Locate the cell with the specified text and output its [X, Y] center coordinate. 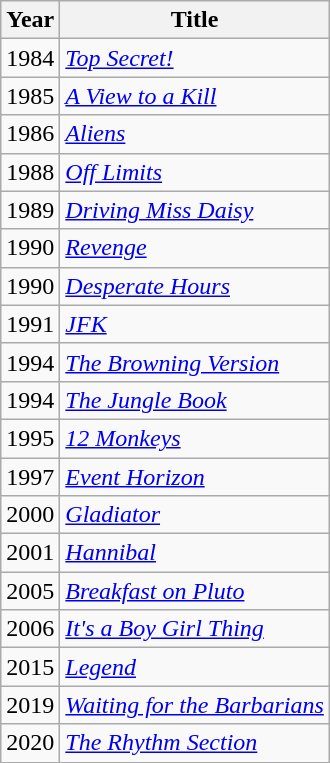
2005 [30, 591]
Waiting for the Barbarians [195, 705]
Desperate Hours [195, 286]
It's a Boy Girl Thing [195, 629]
Hannibal [195, 553]
1995 [30, 438]
The Browning Version [195, 362]
Top Secret! [195, 58]
Title [195, 20]
Gladiator [195, 515]
Legend [195, 667]
1991 [30, 324]
Breakfast on Pluto [195, 591]
Revenge [195, 248]
1988 [30, 172]
A View to a Kill [195, 96]
1989 [30, 210]
The Jungle Book [195, 400]
The Rhythm Section [195, 743]
2015 [30, 667]
2020 [30, 743]
2000 [30, 515]
2001 [30, 553]
Event Horizon [195, 477]
Off Limits [195, 172]
Driving Miss Daisy [195, 210]
1997 [30, 477]
Year [30, 20]
1985 [30, 96]
1986 [30, 134]
2019 [30, 705]
2006 [30, 629]
12 Monkeys [195, 438]
1984 [30, 58]
Aliens [195, 134]
JFK [195, 324]
